Identify which cell holds the provided text, then report its (x, y) central coordinate. 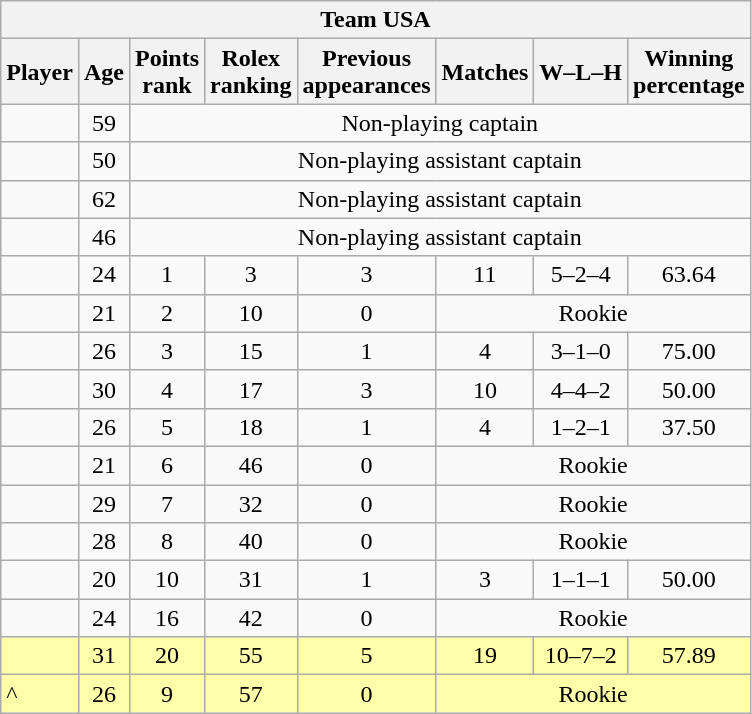
15 (251, 351)
Pointsrank (166, 72)
19 (485, 656)
63.64 (690, 275)
30 (104, 389)
32 (251, 503)
42 (251, 618)
6 (166, 465)
1–2–1 (581, 427)
59 (104, 123)
Team USA (376, 20)
5–2–4 (581, 275)
16 (166, 618)
11 (485, 275)
W–L–H (581, 72)
18 (251, 427)
17 (251, 389)
9 (166, 694)
Non-playing captain (440, 123)
40 (251, 542)
75.00 (690, 351)
^ (40, 694)
37.50 (690, 427)
29 (104, 503)
4–4–2 (581, 389)
7 (166, 503)
62 (104, 199)
50 (104, 161)
Previousappearances (366, 72)
Player (40, 72)
55 (251, 656)
Age (104, 72)
Rolexranking (251, 72)
Matches (485, 72)
10–7–2 (581, 656)
2 (166, 313)
8 (166, 542)
57.89 (690, 656)
3–1–0 (581, 351)
1–1–1 (581, 580)
Winningpercentage (690, 72)
28 (104, 542)
57 (251, 694)
